Scan for the cell matching the given text and deliver its [x, y] coordinate at center. 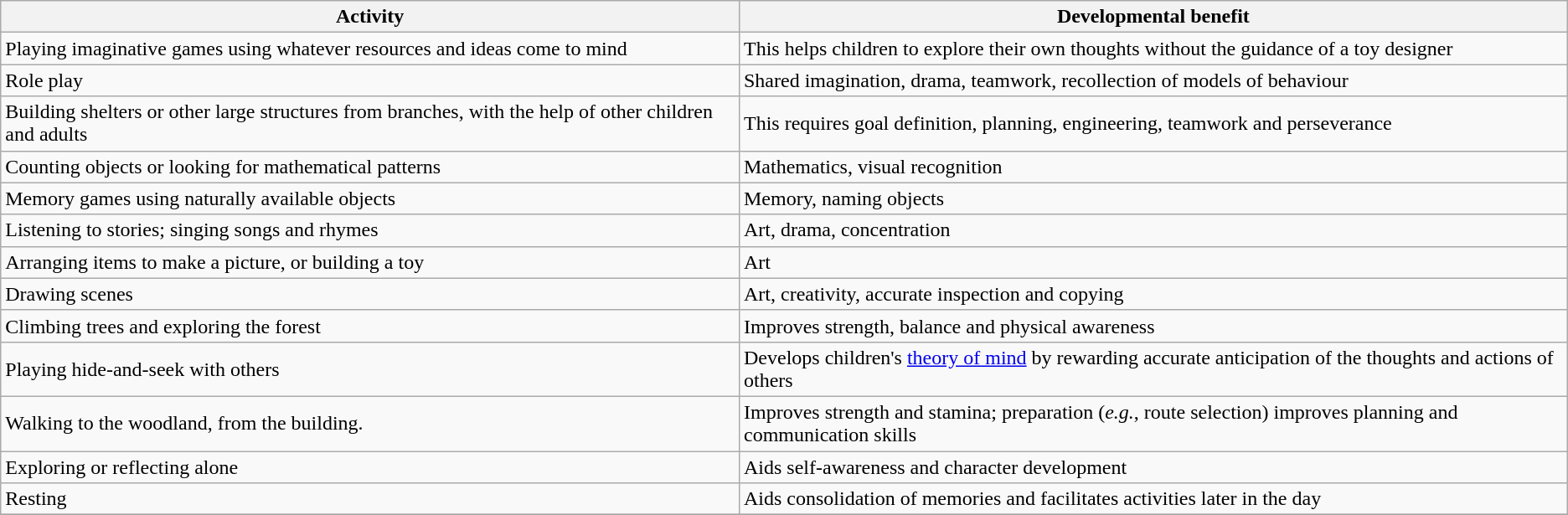
Aids self-awareness and character development [1153, 466]
Art, creativity, accurate inspection and copying [1153, 294]
This helps children to explore their own thoughts without the guidance of a toy designer [1153, 49]
This requires goal definition, planning, engineering, teamwork and perseverance [1153, 124]
Improves strength and stamina; preparation (e.g., route selection) improves planning and communication skills [1153, 424]
Playing hide-and-seek with others [370, 368]
Exploring or reflecting alone [370, 466]
Aids consolidation of memories and facilitates activities later in the day [1153, 499]
Art [1153, 262]
Developmental benefit [1153, 17]
Role play [370, 80]
Building shelters or other large structures from branches, with the help of other children and adults [370, 124]
Improves strength, balance and physical awareness [1153, 326]
Memory, naming objects [1153, 198]
Listening to stories; singing songs and rhymes [370, 230]
Mathematics, visual recognition [1153, 167]
Resting [370, 499]
Counting objects or looking for mathematical patterns [370, 167]
Arranging items to make a picture, or building a toy [370, 262]
Develops children's theory of mind by rewarding accurate anticipation of the thoughts and actions of others [1153, 368]
Playing imaginative games using whatever resources and ideas come to mind [370, 49]
Art, drama, concentration [1153, 230]
Shared imagination, drama, teamwork, recollection of models of behaviour [1153, 80]
Activity [370, 17]
Climbing trees and exploring the forest [370, 326]
Memory games using naturally available objects [370, 198]
Drawing scenes [370, 294]
Walking to the woodland, from the building. [370, 424]
